Capture the cell that displays the provided text and extract its [X, Y] central coordinate. 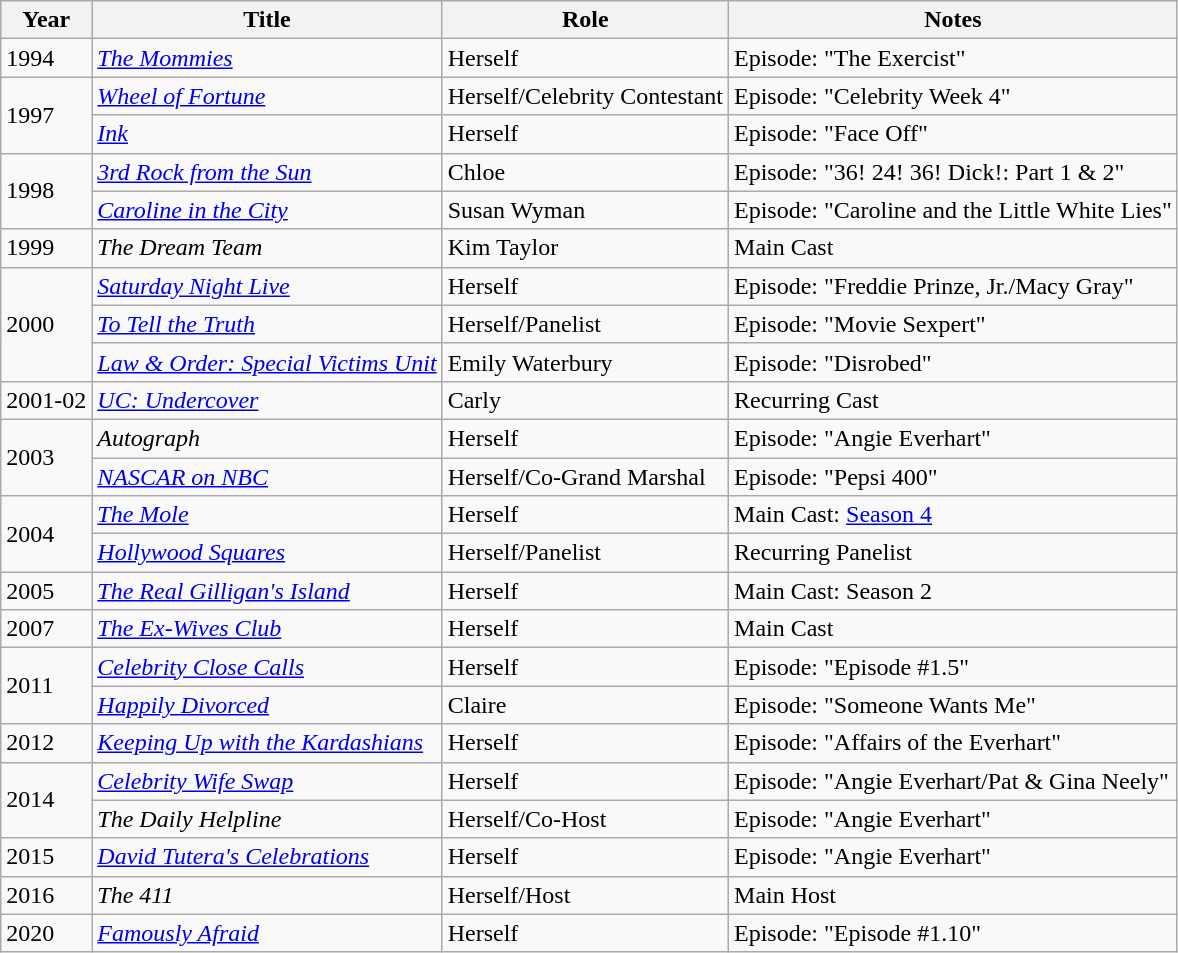
Episode: "The Exercist" [954, 58]
Episode: "Movie Sexpert" [954, 324]
Recurring Panelist [954, 553]
1999 [46, 248]
Episode: "Pepsi 400" [954, 477]
Saturday Night Live [267, 286]
2005 [46, 591]
2000 [46, 324]
2012 [46, 743]
Year [46, 20]
1998 [46, 191]
Herself/Host [585, 895]
Episode: "Disrobed" [954, 362]
Happily Divorced [267, 705]
NASCAR on NBC [267, 477]
Main Cast: Season 4 [954, 515]
The Daily Helpline [267, 819]
Law & Order: Special Victims Unit [267, 362]
2007 [46, 629]
2014 [46, 800]
Episode: "Someone Wants Me" [954, 705]
Episode: "Celebrity Week 4" [954, 96]
Episode: "Angie Everhart/Pat & Gina Neely" [954, 781]
2011 [46, 686]
Main Host [954, 895]
Chloe [585, 172]
1994 [46, 58]
2015 [46, 857]
Keeping Up with the Kardashians [267, 743]
The Mole [267, 515]
Episode: "36! 24! 36! Dick!: Part 1 & 2" [954, 172]
The Dream Team [267, 248]
Title [267, 20]
3rd Rock from the Sun [267, 172]
Herself/Co-Host [585, 819]
The Mommies [267, 58]
Caroline in the City [267, 210]
2016 [46, 895]
Recurring Cast [954, 400]
1997 [46, 115]
Episode: "Episode #1.10" [954, 933]
Autograph [267, 438]
Emily Waterbury [585, 362]
Susan Wyman [585, 210]
2020 [46, 933]
Episode: "Freddie Prinze, Jr./Macy Gray" [954, 286]
Celebrity Wife Swap [267, 781]
Notes [954, 20]
UC: Undercover [267, 400]
Episode: "Caroline and the Little White Lies" [954, 210]
To Tell the Truth [267, 324]
2003 [46, 457]
Episode: "Affairs of the Everhart" [954, 743]
The Real Gilligan's Island [267, 591]
Herself/Celebrity Contestant [585, 96]
Ink [267, 134]
Hollywood Squares [267, 553]
2001-02 [46, 400]
Carly [585, 400]
Famously Afraid [267, 933]
The Ex-Wives Club [267, 629]
Kim Taylor [585, 248]
Main Cast: Season 2 [954, 591]
Herself/Co-Grand Marshal [585, 477]
Claire [585, 705]
Episode: "Face Off" [954, 134]
Episode: "Episode #1.5" [954, 667]
Wheel of Fortune [267, 96]
Celebrity Close Calls [267, 667]
2004 [46, 534]
David Tutera's Celebrations [267, 857]
Role [585, 20]
The 411 [267, 895]
